Return [X, Y] of the center of cell containing provided text 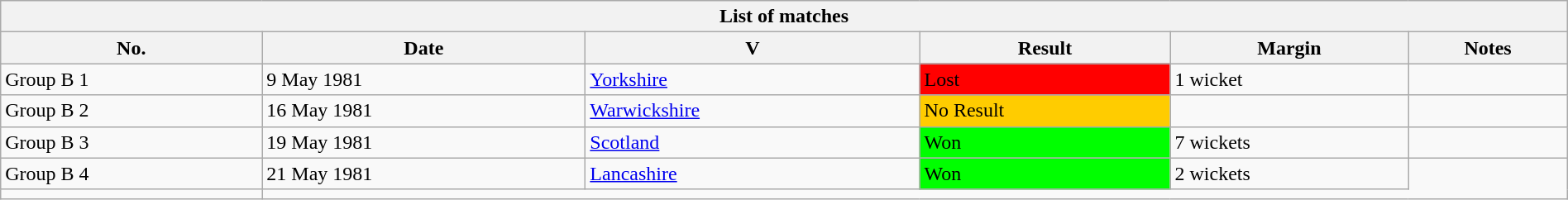
19 May 1981 [423, 142]
Group B 2 [131, 111]
1 wicket [1289, 79]
Yorkshire [753, 79]
Notes [1488, 48]
Margin [1289, 48]
Group B 4 [131, 174]
Scotland [753, 142]
Group B 1 [131, 79]
List of matches [784, 17]
Warwickshire [753, 111]
Date [423, 48]
Lancashire [753, 174]
Lost [1045, 79]
2 wickets [1289, 174]
No Result [1045, 111]
9 May 1981 [423, 79]
7 wickets [1289, 142]
16 May 1981 [423, 111]
21 May 1981 [423, 174]
No. [131, 48]
V [753, 48]
Result [1045, 48]
Group B 3 [131, 142]
